For the text-containing cell, return its midpoint in [x, y] coordinate format. 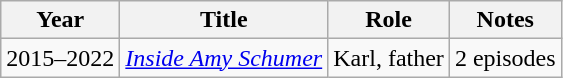
Role [389, 20]
Year [60, 20]
Title [224, 20]
Inside Amy Schumer [224, 58]
Notes [505, 20]
2015–2022 [60, 58]
2 episodes [505, 58]
Karl, father [389, 58]
